Return [X, Y] of the center of cell containing provided text 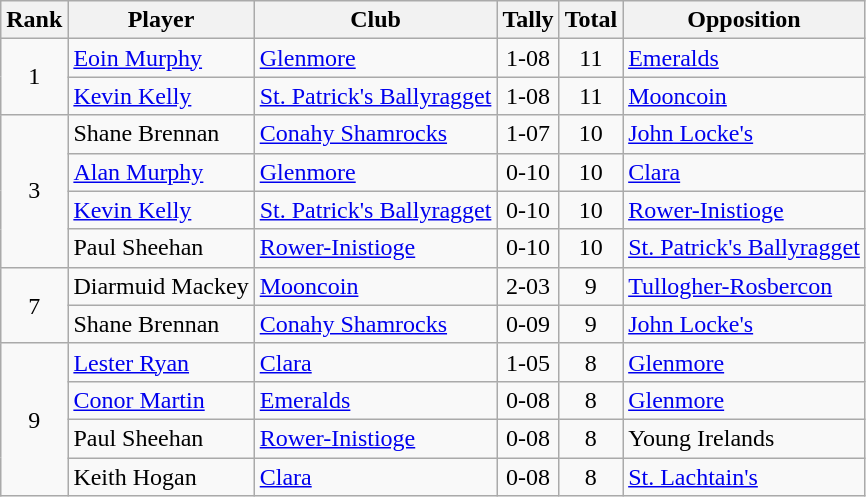
3 [34, 191]
7 [34, 305]
Club [376, 20]
1-05 [528, 362]
Lester Ryan [161, 362]
Opposition [744, 20]
Total [591, 20]
Player [161, 20]
1-07 [528, 134]
St. Lachtain's [744, 477]
Young Irelands [744, 438]
0-09 [528, 324]
2-03 [528, 286]
Tally [528, 20]
Rank [34, 20]
1 [34, 77]
Alan Murphy [161, 172]
Keith Hogan [161, 477]
Tullogher-Rosbercon [744, 286]
Conor Martin [161, 400]
Eoin Murphy [161, 58]
Diarmuid Mackey [161, 286]
